From the cell containing the given text, extract its center point as (x, y) coordinate. 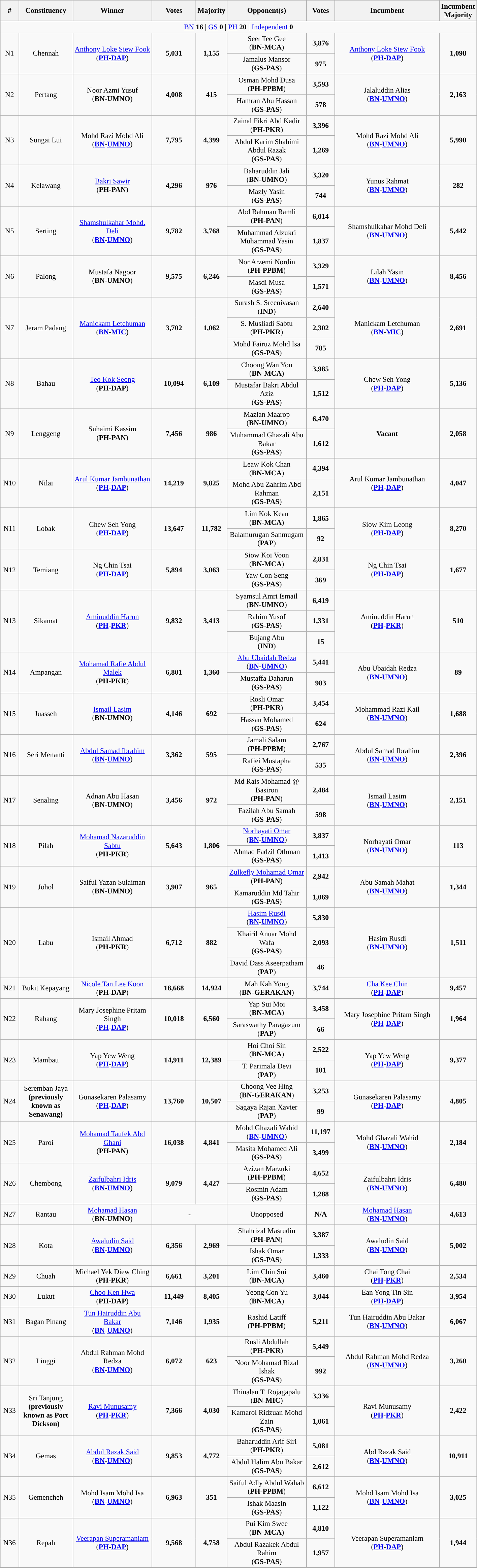
6,014 (321, 216)
N2 (9, 95)
Mohamad Taufek Abd Ghani (PH-PAN) (113, 1143)
2,396 (458, 755)
N8 (9, 384)
Abd Rahman Ramli (PH-PAN) (267, 216)
578 (321, 105)
N20 (9, 943)
Ahmad Fadzil Othman (GS-PAS) (267, 856)
1,344 (458, 887)
Yap Sui Moi (BN-MCA) (267, 1009)
Teo Kok Seong (PH-DAP) (113, 384)
415 (212, 95)
N3 (9, 140)
N1 (9, 54)
986 (212, 434)
5,894 (174, 570)
N21 (9, 988)
1,837 (321, 242)
Chembong (46, 1184)
4,047 (458, 483)
3,876 (321, 43)
4,652 (321, 1173)
2,691 (458, 328)
6,661 (174, 1276)
N19 (9, 887)
Juasseh (46, 714)
13,647 (174, 529)
Abu Samah Mahat (BN-UMNO) (387, 887)
T. Parimala Devi (PAP) (267, 1070)
1,688 (458, 714)
975 (321, 64)
Chai Tong Chai (PH-PKR) (387, 1276)
1,098 (458, 54)
Lobak (46, 529)
Sikamat (46, 621)
N36 (9, 1543)
3,063 (212, 570)
Suhaimi Kassim (PH-PAN) (113, 434)
2,969 (212, 1245)
3,954 (458, 1297)
Sagaya Rajan Xavier (PAP) (267, 1112)
N26 (9, 1184)
Constituency (46, 11)
Sri Tanjung (previously known as Port Dickson) (46, 1411)
Repah (46, 1543)
598 (321, 815)
113 (458, 846)
3,260 (458, 1361)
9,853 (174, 1456)
Abd Razak Said (BN-UMNO) (387, 1456)
Aminuddin Harun(PH-PKR) (113, 621)
692 (212, 714)
13,760 (174, 1101)
Osman Mohd Dusa (PH-PPBM) (267, 84)
Chennah (46, 54)
1,865 (321, 518)
Pertang (46, 95)
Gemencheh (46, 1497)
1,333 (321, 1256)
Rashid Latiff (PH-PPBM) (267, 1322)
N10 (9, 483)
1,155 (212, 54)
5,002 (458, 1245)
4,805 (458, 1101)
535 (321, 765)
4,772 (212, 1456)
Temiang (46, 570)
3,413 (212, 621)
Pui Kim Swee (BN-MCA) (267, 1528)
1,806 (212, 846)
Bahau (46, 384)
Hassan Mohamed (GS-PAS) (267, 724)
Rosli Omar (PH-PKR) (267, 704)
Bujang Abu(IND) (267, 642)
Mohammad Razi Kail (BN-UMNO) (387, 714)
2,942 (321, 877)
7,146 (174, 1322)
9,568 (174, 1543)
2,184 (458, 1143)
Paroi (46, 1143)
Choo Ken Hwa (PH-DAP) (113, 1297)
# (9, 11)
744 (321, 196)
Rafiei Mustapha (GS-PAS) (267, 765)
N13 (9, 621)
8,270 (458, 529)
2,093 (321, 943)
6,470 (321, 419)
Leaw Kok Chan (BN-MCA) (267, 469)
N29 (9, 1276)
Choong Vee Hing (BN-GERAKAN) (267, 1091)
Gemas (46, 1456)
Senaling (46, 800)
Jalaluddin Alias (BN-UMNO) (387, 95)
1,964 (458, 1019)
8,405 (212, 1297)
Aminuddin Harun (PH-PKR) (387, 621)
15 (321, 642)
4,030 (212, 1411)
9,377 (458, 1060)
369 (321, 580)
46 (321, 967)
4,399 (212, 140)
Balamurugan Sanmugam (PAP) (267, 539)
1,061 (321, 1421)
6,246 (212, 276)
6,612 (321, 1487)
Yaw Con Seng (GS-PAS) (267, 580)
Yunus Rahmat (BN-UMNO) (387, 185)
Ean Yong Tin Sin (PH-DAP) (387, 1297)
Hoi Choi Sin (BN-MCA) (267, 1050)
6,109 (212, 384)
Pilah (46, 846)
N34 (9, 1456)
2,534 (458, 1276)
8,456 (458, 276)
Noor Azmi Yusuf (BN-UMNO) (113, 95)
N17 (9, 800)
6,801 (174, 673)
Ishak Maasin (GS-PAS) (267, 1507)
Kamaruddin Md Tahir (GS-PAS) (267, 897)
976 (212, 185)
14,924 (212, 988)
3,458 (321, 1009)
N16 (9, 755)
3,744 (321, 988)
6,712 (174, 943)
3,837 (321, 836)
Surash S. Sreenivasan (IND) (267, 307)
5,211 (321, 1322)
Kamarol Ridzuan Mohd Zain (GS-PAS) (267, 1421)
6,560 (212, 1019)
1,122 (321, 1507)
Lenggeng (46, 434)
N14 (9, 673)
Shamshulkahar Mohd Deli (BN-UMNO) (387, 231)
Serting (46, 231)
N12 (9, 570)
N/A (321, 1215)
Siow Koi Voon (BN-MCA) (267, 559)
Seri Menanti (46, 755)
1,269 (321, 151)
10,911 (458, 1456)
Ampangan (46, 673)
Lim Chin Sui (BN-MCA) (267, 1276)
N23 (9, 1060)
Fazilah Abu Samah (GS-PAS) (267, 815)
Lim Kok Kean (BN-MCA) (267, 518)
N4 (9, 185)
972 (212, 800)
Lilah Yasin (BN-UMNO) (387, 276)
Bakri Sawir (PH-PAN) (113, 185)
66 (321, 1029)
Rahang (46, 1019)
Opponent(s) (267, 11)
2,058 (458, 434)
1,360 (212, 673)
Abdul Karim Shahimi Abdul Razak (GS-PAS) (267, 151)
5,643 (174, 846)
785 (321, 349)
2,640 (321, 307)
Unopposed (267, 1215)
Muhammad Ghazali Abu Bakar (GS-PAS) (267, 444)
Saiful Adly Abdul Wahab (PH-PPBM) (267, 1487)
6,067 (458, 1322)
1,612 (321, 444)
N7 (9, 328)
Adnan Abu Hasan (BN-UMNO) (113, 800)
Md Rais Mohamad @ Basiron (PH-PAN) (267, 790)
18,668 (174, 988)
4,758 (212, 1543)
N22 (9, 1019)
3,768 (212, 231)
Johol (46, 887)
3,454 (321, 704)
4,146 (174, 714)
5,830 (321, 918)
N35 (9, 1497)
882 (212, 943)
1,062 (212, 328)
5,031 (174, 54)
3,329 (321, 266)
2,484 (321, 790)
4,008 (174, 95)
Ismail Ahmad (PH-PKR) (113, 943)
4,841 (212, 1143)
3,456 (174, 800)
Syamsul Amri Ismail (BN-UMNO) (267, 601)
7,795 (174, 140)
6,356 (174, 1245)
3,044 (321, 1297)
1,677 (458, 570)
6,072 (174, 1361)
Ishak Omar (GS-PAS) (267, 1256)
3,336 (321, 1396)
1,511 (458, 943)
3,362 (174, 755)
Sungai Lui (46, 140)
5,081 (321, 1446)
7,366 (174, 1411)
Mah Kah Yong (BN-GERAKAN) (267, 988)
Masita Mohamed Ali (GS-PAS) (267, 1153)
9,079 (174, 1184)
Shahrizal Masrudin (PH-PAN) (267, 1235)
3,907 (174, 887)
9,457 (458, 988)
Kelawang (46, 185)
Rantau (46, 1215)
David Dass Aseerpatham (PAP) (267, 967)
Bukit Kepayang (46, 988)
3,025 (458, 1497)
Seremban Jaya (previously known as Senawang) (46, 1101)
3,460 (321, 1276)
9,832 (174, 621)
N24 (9, 1101)
Jamalus Mansor (GS-PAS) (267, 64)
Labu (46, 943)
1,935 (212, 1322)
N27 (9, 1215)
Rahim Yusof (GS-PAS) (267, 621)
Incumbent Majority (458, 11)
1,069 (321, 897)
Saraswathy Paragazum (PAP) (267, 1029)
2,302 (321, 328)
3,253 (321, 1091)
Hamran Abu Hassan (GS-PAS) (267, 105)
N28 (9, 1245)
510 (458, 621)
4,613 (458, 1215)
6,963 (174, 1497)
4,427 (212, 1184)
10,018 (174, 1019)
99 (321, 1112)
1,944 (458, 1543)
101 (321, 1070)
4,810 (321, 1528)
N30 (9, 1297)
6,480 (458, 1184)
Siow Kim Leong (PH-DAP) (387, 529)
Baharuddin Arif Siri (PH-PKR) (267, 1446)
1,512 (321, 394)
16,038 (174, 1143)
5,441 (321, 662)
595 (212, 755)
Kota (46, 1245)
Cha Kee Chin (PH-DAP) (387, 988)
Abdul Razak Said (BN-UMNO) (113, 1456)
2,522 (321, 1050)
Mustaffa Daharun (GS-PAS) (267, 683)
N18 (9, 846)
6,419 (321, 601)
9,825 (212, 483)
624 (321, 724)
14,219 (174, 483)
3,985 (321, 369)
4,296 (174, 185)
3,499 (321, 1153)
5,136 (458, 384)
Bagan Pinang (46, 1322)
N32 (9, 1361)
14,911 (174, 1060)
Nor Arzemi Nordin (PH-PPBM) (267, 266)
- (189, 1215)
Vacant (387, 434)
Baharuddin Jali (BN-UMNO) (267, 175)
Noor Mohamad Rizal Ishak (GS-PAS) (267, 1371)
Lukut (46, 1297)
2,422 (458, 1411)
11,449 (174, 1297)
Saiful Yazan Sulaiman (BN-UMNO) (113, 887)
Masdi Musa (GS-PAS) (267, 287)
Zulkefly Mohamad Omar (PH-PAN) (267, 877)
Mustafa Nagoor (BN-UMNO) (113, 276)
11,782 (212, 529)
Rusli Abdullah (PH-PKR) (267, 1347)
Mohd Abu Zahrim Abd Rahman (GS-PAS) (267, 493)
Mazly Yasin (GS-PAS) (267, 196)
Palong (46, 276)
Mazlan Maarop (BN-UMNO) (267, 419)
3,396 (321, 125)
Mohamad Nazaruddin Sabtu (PH-PKR) (113, 846)
89 (458, 673)
Abdul Halim Abu Bakar (GS-PAS) (267, 1466)
1,331 (321, 621)
Jeram Padang (46, 328)
Muhammad Alzukri Muhammad Yasin (GS-PAS) (267, 242)
11,197 (321, 1132)
Mambau (46, 1060)
BN 16 | GS 0 | PH 20 | Independent 0 (238, 27)
Choong Wan You (BN-MCA) (267, 369)
992 (321, 1371)
Michael Yek Diew Ching (PH-PKR) (113, 1276)
Mustafar Bakri Abdul Aziz (GS-PAS) (267, 394)
1,571 (321, 287)
282 (458, 185)
3,593 (321, 84)
Jamali Salam (PH-PPBM) (267, 745)
7,456 (174, 434)
965 (212, 887)
2,163 (458, 95)
351 (212, 1497)
1,957 (321, 1553)
Zainal Fikri Abd Kadir (PH-PKR) (267, 125)
9,782 (174, 231)
Chuah (46, 1276)
3,702 (174, 328)
2,612 (321, 1466)
3,387 (321, 1235)
10,507 (212, 1101)
1,288 (321, 1194)
Abdul Razakek Abdul Rahim (GS-PAS) (267, 1553)
2,831 (321, 559)
Linggi (46, 1361)
Mohamad Rafie Abdul Malek (PH-PKR) (113, 673)
92 (321, 539)
983 (321, 683)
Khairil Anuar Mohd Wafa (GS-PAS) (267, 943)
Yeong Con Yu (BN-MCA) (267, 1297)
5,442 (458, 231)
3,201 (212, 1276)
623 (212, 1361)
5,449 (321, 1347)
4,394 (321, 469)
Majority (212, 11)
9,575 (174, 276)
12,389 (212, 1060)
Seet Tee Gee (BN-MCA) (267, 43)
Nilai (46, 483)
Mohd Fairuz Mohd Isa (GS-PAS) (267, 349)
N5 (9, 231)
N6 (9, 276)
N31 (9, 1322)
N33 (9, 1411)
3,320 (321, 175)
N11 (9, 529)
Azizan Marzuki (PH-PPBM) (267, 1173)
Rosmin Adam (GS-PAS) (267, 1194)
N9 (9, 434)
Nicole Tan Lee Koon (PH-DAP) (113, 988)
Thinalan T. Rojagapalu (BN-MIC) (267, 1396)
1,413 (321, 856)
Shamshulkahar Mohd. Deli (BN-UMNO) (113, 231)
5,990 (458, 140)
2,767 (321, 745)
N15 (9, 714)
10,094 (174, 384)
N25 (9, 1143)
Incumbent (387, 11)
S. Musliadi Sabtu (PH-PKR) (267, 328)
Winner (113, 11)
